Detect which cell encompasses the target text, then output its (X, Y) center coordinate. 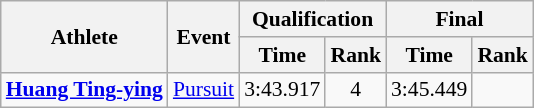
Pursuit (204, 90)
Qualification (312, 19)
Final (460, 19)
Event (204, 36)
Huang Ting-ying (84, 90)
4 (356, 90)
3:45.449 (429, 90)
Athlete (84, 36)
3:43.917 (282, 90)
